Output the (x, y) coordinate of the center of the cell containing the given text.  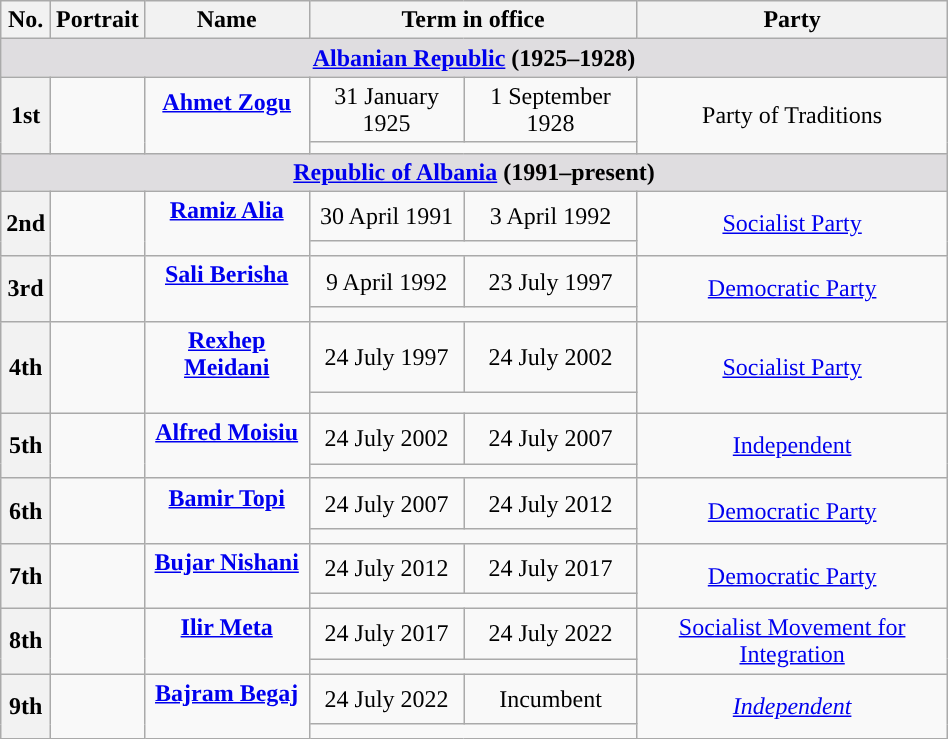
Albanian Republic (1925–1928) (474, 58)
3 April 1992 (550, 216)
Bujar Nishani (226, 576)
Party of Traditions (792, 115)
5th (26, 446)
Incumbent (550, 699)
4th (26, 367)
9 April 1992 (386, 281)
30 April 1991 (386, 216)
1st (26, 115)
31 January 1925 (386, 110)
Rexhep Meidani (226, 367)
Name (226, 20)
6th (26, 510)
Portrait (98, 20)
23 July 1997 (550, 281)
9th (26, 706)
Sali Berisha (226, 288)
Socialist Movement for Integration (792, 640)
Republic of Albania (1991–present) (474, 172)
Term in office (473, 20)
Ilir Meta (226, 640)
Party (792, 20)
Alfred Moisiu (226, 446)
Bamir Topi (226, 510)
2nd (26, 224)
7th (26, 576)
24 July 1997 (386, 356)
3rd (26, 288)
Ahmet Zogu (226, 115)
Bajram Begaj (226, 706)
No. (26, 20)
8th (26, 640)
1 September 1928 (550, 110)
Ramiz Alia (226, 224)
